For the text-containing cell, return its midpoint in [x, y] coordinate format. 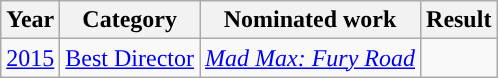
2015 [30, 58]
Category [130, 20]
Mad Max: Fury Road [310, 58]
Result [459, 20]
Nominated work [310, 20]
Year [30, 20]
Best Director [130, 58]
